Extract the (X, Y) coordinate from the center of the cell holding the provided text.  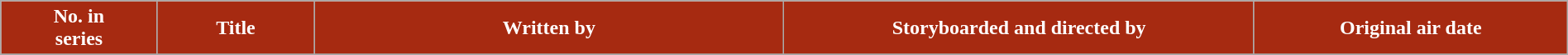
Storyboarded and directed by (1019, 28)
Original air date (1411, 28)
Title (235, 28)
Written by (549, 28)
No. inseries (79, 28)
